Provide the (x, y) coordinate of the cell's center where the given text is located.  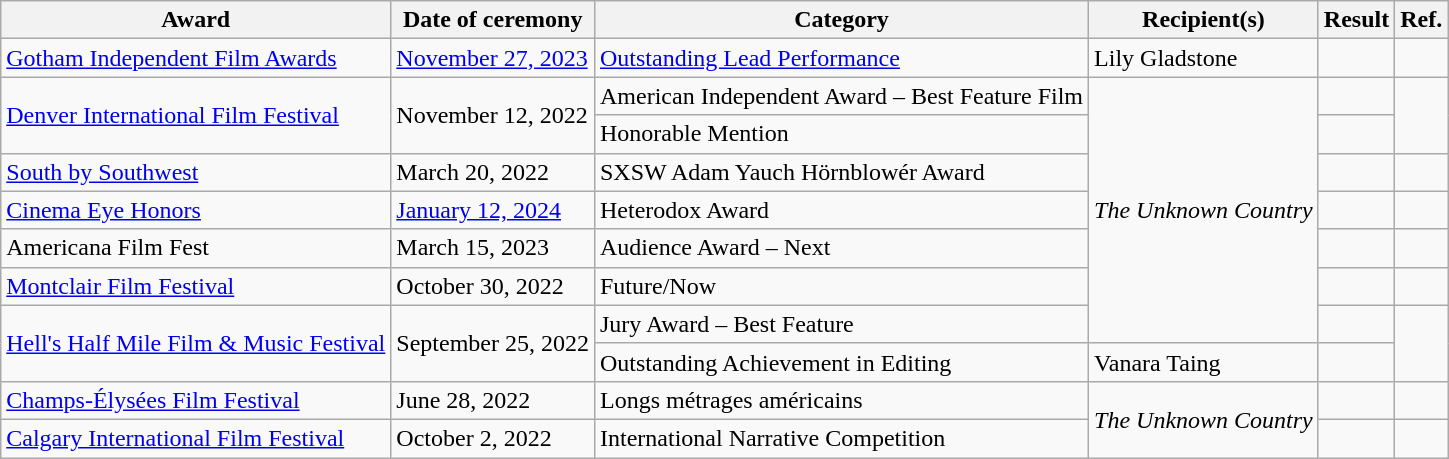
International Narrative Competition (841, 438)
Denver International Film Festival (196, 115)
June 28, 2022 (493, 400)
Outstanding Achievement in Editing (841, 362)
Longs métrages américains (841, 400)
March 15, 2023 (493, 248)
January 12, 2024 (493, 210)
Category (841, 20)
September 25, 2022 (493, 343)
Montclair Film Festival (196, 286)
Future/Now (841, 286)
Calgary International Film Festival (196, 438)
Result (1356, 20)
Lily Gladstone (1204, 58)
South by Southwest (196, 172)
Audience Award – Next (841, 248)
Hell's Half Mile Film & Music Festival (196, 343)
Gotham Independent Film Awards (196, 58)
SXSW Adam Yauch Hörnblowér Award (841, 172)
Recipient(s) (1204, 20)
Cinema Eye Honors (196, 210)
November 12, 2022 (493, 115)
Ref. (1422, 20)
Outstanding Lead Performance (841, 58)
Date of ceremony (493, 20)
American Independent Award – Best Feature Film (841, 96)
Americana Film Fest (196, 248)
Honorable Mention (841, 134)
October 2, 2022 (493, 438)
Award (196, 20)
March 20, 2022 (493, 172)
Vanara Taing (1204, 362)
Heterodox Award (841, 210)
October 30, 2022 (493, 286)
Jury Award – Best Feature (841, 324)
Champs-Élysées Film Festival (196, 400)
November 27, 2023 (493, 58)
